Output the (X, Y) coordinate of the center of the cell containing the given text.  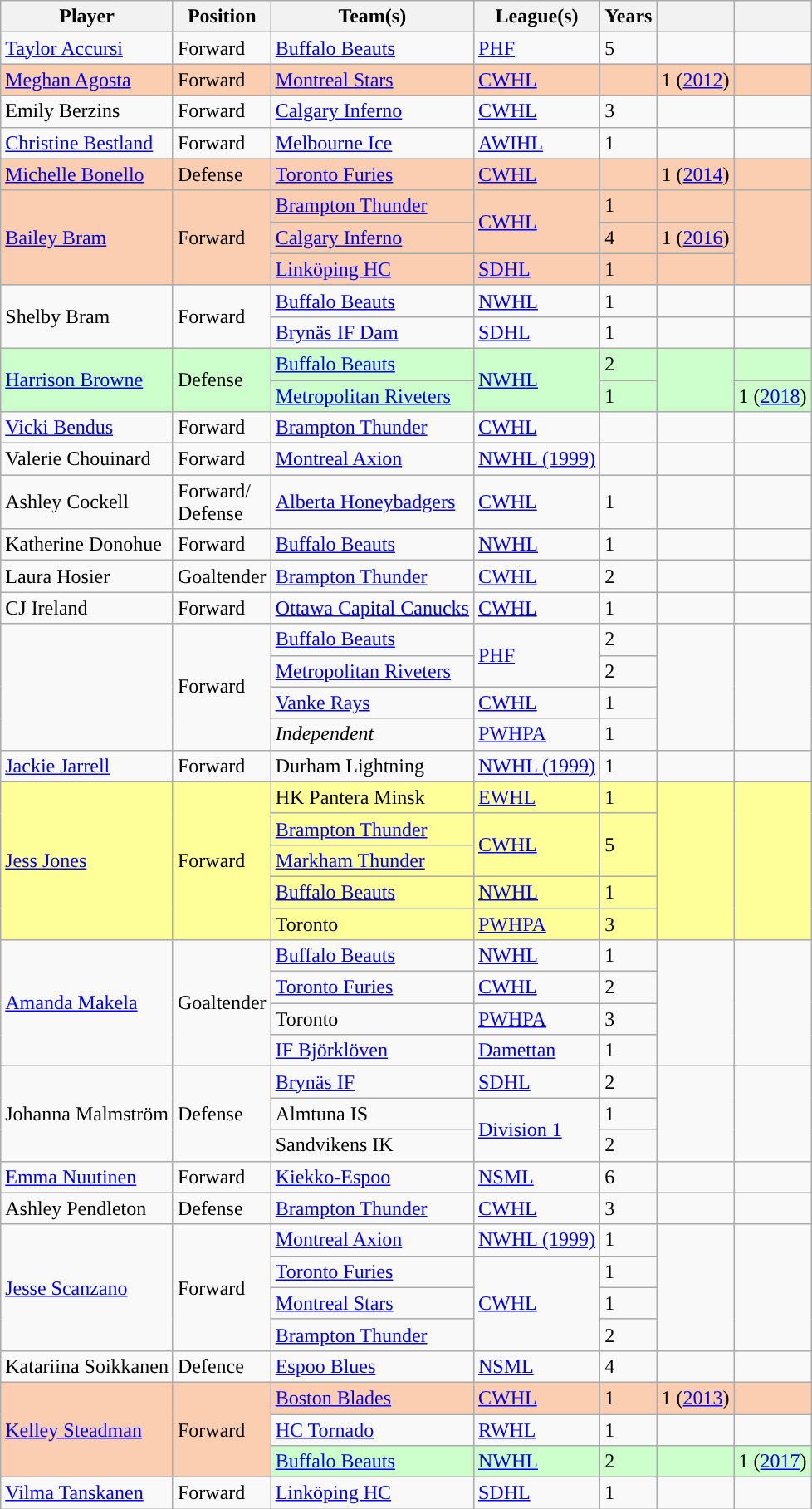
Team(s) (372, 17)
Taylor Accursi (87, 48)
Amanda Makela (87, 1003)
Bailey Bram (87, 238)
Katherine Donohue (87, 545)
Brynäs IF (372, 1082)
RWHL (536, 1429)
Independent (372, 734)
Jackie Jarrell (87, 766)
Almtuna IS (372, 1114)
EWHL (536, 797)
Michelle Bonello (87, 174)
Alberta Honeybadgers (372, 502)
CJ Ireland (87, 608)
6 (629, 1177)
1 (2018) (772, 396)
Player (87, 17)
Vicki Bendus (87, 428)
Emily Berzins (87, 111)
Jesse Scanzano (87, 1287)
AWIHL (536, 143)
1 (2013) (696, 1398)
Durham Lightning (372, 766)
Kiekko-Espoo (372, 1177)
1 (2017) (772, 1462)
Vanke Rays (372, 703)
Valerie Chouinard (87, 459)
1 (2016) (696, 238)
Ashley Cockell (87, 502)
Years (629, 17)
Kelley Steadman (87, 1429)
HK Pantera Minsk (372, 797)
1 (2012) (696, 80)
Ashley Pendleton (87, 1208)
Emma Nuutinen (87, 1177)
Vilma Tanskanen (87, 1493)
Markham Thunder (372, 860)
Espoo Blues (372, 1366)
Ottawa Capital Canucks (372, 608)
Christine Bestland (87, 143)
1 (2014) (696, 174)
League(s) (536, 17)
Johanna Malmström (87, 1114)
Forward/Defense (222, 502)
Damettan (536, 1051)
Jess Jones (87, 860)
Sandvikens IK (372, 1145)
Melbourne Ice (372, 143)
Boston Blades (372, 1398)
Shelby Bram (87, 316)
IF Björklöven (372, 1051)
Harrison Browne (87, 380)
Division 1 (536, 1129)
Brynäs IF Dam (372, 332)
Laura Hosier (87, 576)
Katariina Soikkanen (87, 1366)
HC Tornado (372, 1429)
Defence (222, 1366)
Meghan Agosta (87, 80)
Position (222, 17)
